For the text-containing cell, return its midpoint in (x, y) coordinate format. 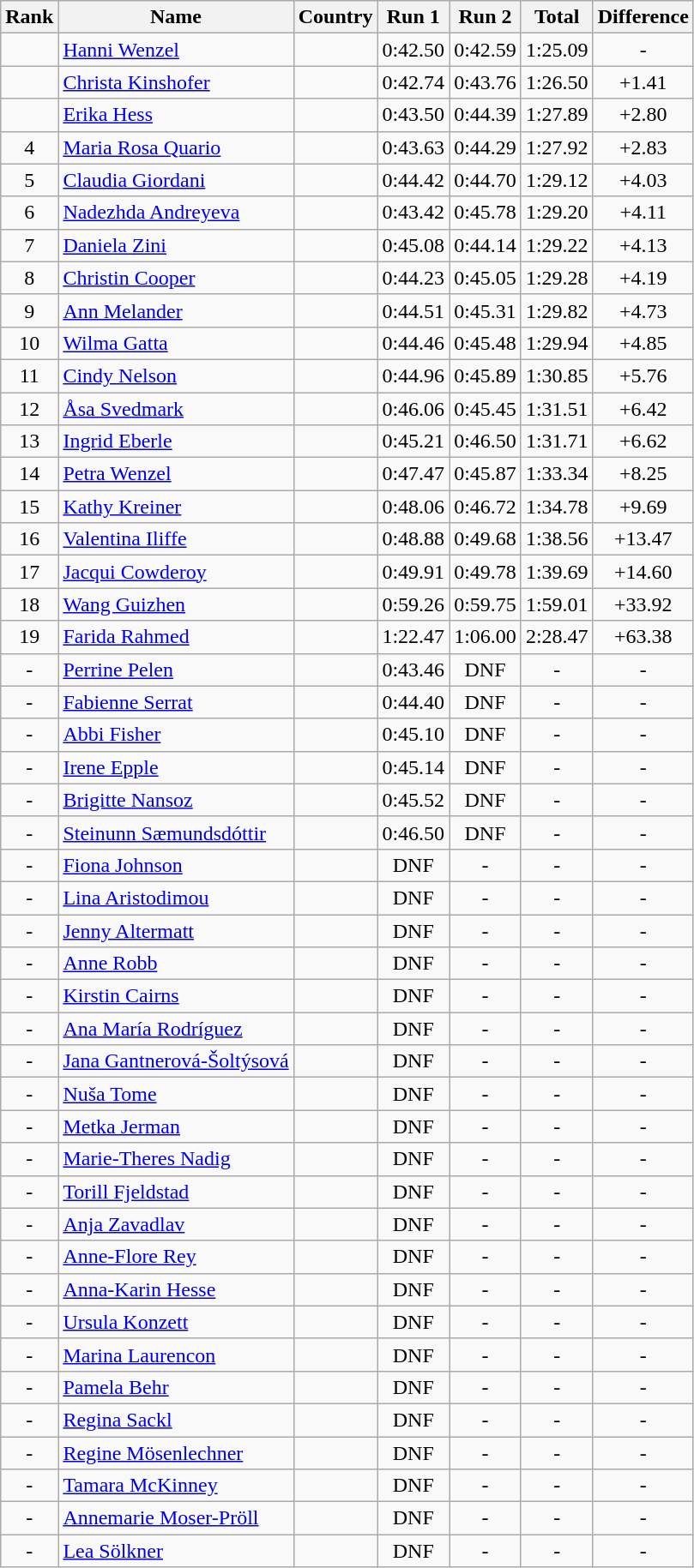
+14.60 (643, 572)
1:31.51 (557, 409)
Marina Laurencon (176, 1355)
1:29.12 (557, 180)
Fabienne Serrat (176, 702)
Ursula Konzett (176, 1322)
0:44.14 (486, 245)
0:43.42 (413, 213)
0:43.50 (413, 115)
1:29.22 (557, 245)
Daniela Zini (176, 245)
0:49.68 (486, 539)
Country (335, 17)
0:49.78 (486, 572)
Jacqui Cowderoy (176, 572)
0:44.42 (413, 180)
Rank (29, 17)
0:44.39 (486, 115)
2:28.47 (557, 637)
0:44.46 (413, 343)
+4.85 (643, 343)
+1.41 (643, 82)
+2.80 (643, 115)
0:44.23 (413, 278)
Nadezhda Andreyeva (176, 213)
Irene Epple (176, 767)
1:30.85 (557, 375)
1:29.20 (557, 213)
Metka Jerman (176, 1126)
Kirstin Cairns (176, 996)
1:29.94 (557, 343)
Ana María Rodríguez (176, 1029)
0:48.06 (413, 507)
+6.62 (643, 442)
7 (29, 245)
0:45.08 (413, 245)
Run 1 (413, 17)
0:44.40 (413, 702)
Pamela Behr (176, 1387)
Steinunn Sæmundsdóttir (176, 832)
0:45.21 (413, 442)
0:44.29 (486, 147)
0:42.50 (413, 50)
0:46.06 (413, 409)
Wang Guizhen (176, 604)
0:44.70 (486, 180)
Anne Robb (176, 964)
0:44.51 (413, 310)
Ingrid Eberle (176, 442)
Erika Hess (176, 115)
1:34.78 (557, 507)
6 (29, 213)
0:45.78 (486, 213)
1:26.50 (557, 82)
5 (29, 180)
Jana Gantnerová-Šoltýsová (176, 1061)
0:45.87 (486, 474)
Anna-Karin Hesse (176, 1289)
0:49.91 (413, 572)
+5.76 (643, 375)
0:45.14 (413, 767)
Claudia Giordani (176, 180)
0:42.74 (413, 82)
9 (29, 310)
1:39.69 (557, 572)
0:59.75 (486, 604)
1:29.28 (557, 278)
Total (557, 17)
Difference (643, 17)
Åsa Svedmark (176, 409)
18 (29, 604)
+9.69 (643, 507)
8 (29, 278)
Regina Sackl (176, 1420)
Kathy Kreiner (176, 507)
0:42.59 (486, 50)
+2.83 (643, 147)
0:45.45 (486, 409)
0:45.05 (486, 278)
+4.11 (643, 213)
+4.13 (643, 245)
Marie-Theres Nadig (176, 1159)
0:44.96 (413, 375)
Wilma Gatta (176, 343)
10 (29, 343)
Hanni Wenzel (176, 50)
19 (29, 637)
12 (29, 409)
+4.03 (643, 180)
1:27.89 (557, 115)
15 (29, 507)
Annemarie Moser-Pröll (176, 1518)
1:29.82 (557, 310)
4 (29, 147)
1:27.92 (557, 147)
0:48.88 (413, 539)
Torill Fjeldstad (176, 1192)
+6.42 (643, 409)
Christa Kinshofer (176, 82)
16 (29, 539)
0:45.31 (486, 310)
Farida Rahmed (176, 637)
0:45.89 (486, 375)
1:38.56 (557, 539)
Run 2 (486, 17)
0:45.10 (413, 735)
Tamara McKinney (176, 1486)
0:45.48 (486, 343)
Regine Mösenlechner (176, 1453)
Perrine Pelen (176, 670)
0:59.26 (413, 604)
0:43.76 (486, 82)
Brigitte Nansoz (176, 800)
17 (29, 572)
1:25.09 (557, 50)
+4.73 (643, 310)
0:46.72 (486, 507)
Anne-Flore Rey (176, 1257)
Maria Rosa Quario (176, 147)
13 (29, 442)
+8.25 (643, 474)
Christin Cooper (176, 278)
Abbi Fisher (176, 735)
+13.47 (643, 539)
+33.92 (643, 604)
1:22.47 (413, 637)
Ann Melander (176, 310)
+4.19 (643, 278)
+63.38 (643, 637)
Anja Zavadlav (176, 1224)
1:59.01 (557, 604)
11 (29, 375)
Fiona Johnson (176, 865)
Valentina Iliffe (176, 539)
1:33.34 (557, 474)
Jenny Altermatt (176, 930)
Petra Wenzel (176, 474)
1:31.71 (557, 442)
1:06.00 (486, 637)
Lina Aristodimou (176, 898)
Cindy Nelson (176, 375)
0:43.63 (413, 147)
Name (176, 17)
14 (29, 474)
Nuša Tome (176, 1094)
Lea Sölkner (176, 1551)
0:45.52 (413, 800)
0:47.47 (413, 474)
0:43.46 (413, 670)
